Find where the given text appears and provide that cell's center as (x, y) coordinate. 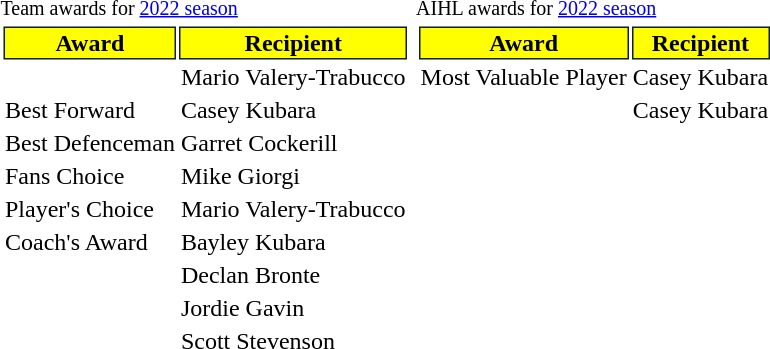
Player's Choice (90, 209)
Garret Cockerill (293, 143)
Fans Choice (90, 177)
Best Defenceman (90, 143)
Declan Bronte (293, 275)
Mike Giorgi (293, 177)
Coach's Award (90, 243)
Most Valuable Player (524, 77)
Bayley Kubara (293, 243)
Jordie Gavin (293, 309)
Best Forward (90, 111)
